Detect which cell encompasses the target text, then output its (x, y) center coordinate. 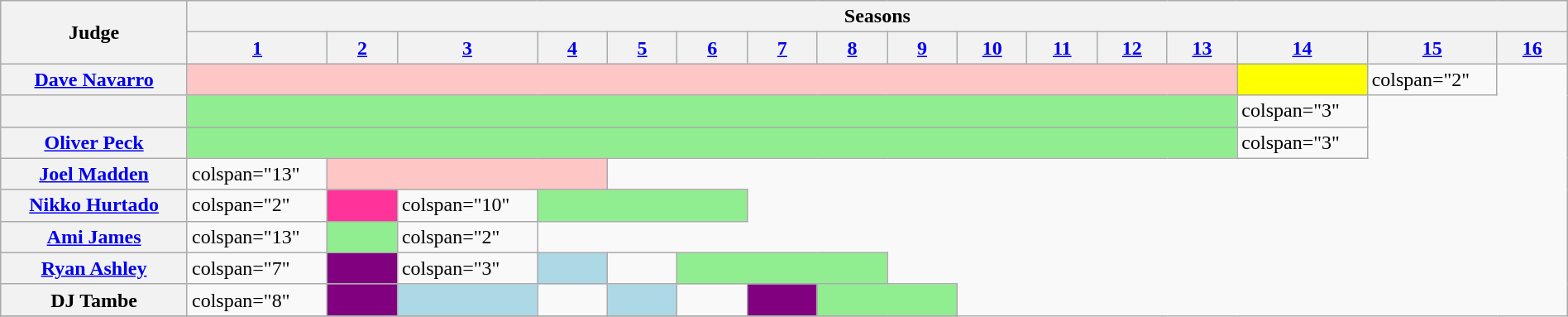
3 (466, 48)
12 (1133, 48)
15 (1432, 48)
1 (256, 48)
colspan="7" (256, 268)
DJ Tambe (94, 300)
Nikko Hurtado (94, 205)
colspan="10" (466, 205)
Joel Madden (94, 174)
6 (713, 48)
14 (1302, 48)
7 (782, 48)
Ryan Ashley (94, 268)
13 (1202, 48)
5 (642, 48)
10 (992, 48)
Oliver Peck (94, 142)
2 (362, 48)
Judge (94, 32)
9 (923, 48)
colspan="8" (256, 300)
Ami James (94, 237)
Seasons (877, 17)
16 (1532, 48)
11 (1062, 48)
8 (852, 48)
4 (572, 48)
Dave Navarro (94, 79)
